Search for the cell housing the specified text and yield its (X, Y) center coordinate. 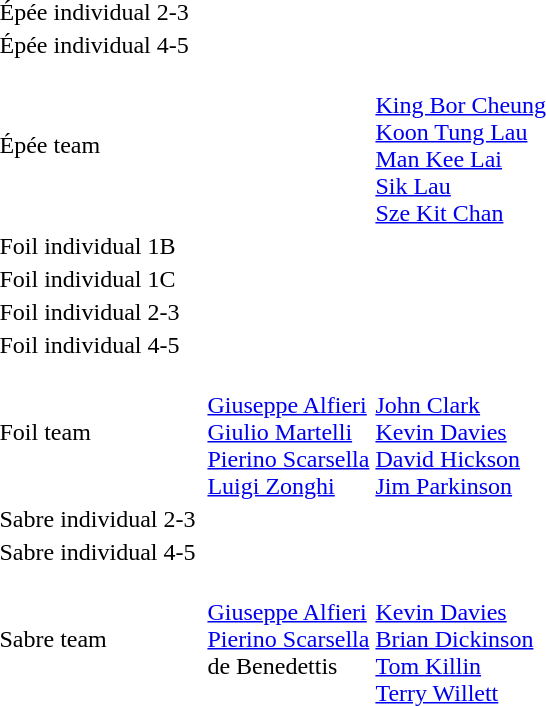
Giuseppe Alfieri Giulio Martelli Pierino Scarsella Luigi Zonghi (288, 432)
